Search for the cell housing the specified text and yield its (X, Y) center coordinate. 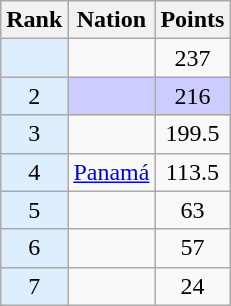
216 (192, 96)
113.5 (192, 172)
63 (192, 210)
7 (34, 286)
4 (34, 172)
57 (192, 248)
Points (192, 20)
237 (192, 58)
6 (34, 248)
5 (34, 210)
Rank (34, 20)
Panamá (112, 172)
199.5 (192, 134)
24 (192, 286)
2 (34, 96)
3 (34, 134)
Nation (112, 20)
